Determine the [x, y] coordinate at the center of the cell enclosing the given text.  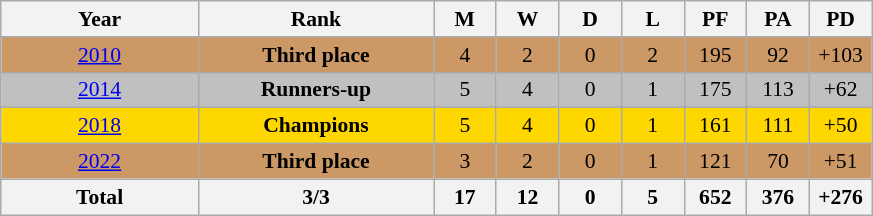
L [652, 19]
M [466, 19]
195 [716, 55]
Runners-up [316, 90]
111 [778, 126]
17 [466, 197]
2018 [100, 126]
376 [778, 197]
Champions [316, 126]
92 [778, 55]
D [590, 19]
161 [716, 126]
70 [778, 162]
Rank [316, 19]
2022 [100, 162]
121 [716, 162]
175 [716, 90]
PF [716, 19]
2010 [100, 55]
2014 [100, 90]
3/3 [316, 197]
Total [100, 197]
12 [528, 197]
+62 [840, 90]
652 [716, 197]
PA [778, 19]
W [528, 19]
PD [840, 19]
+276 [840, 197]
+103 [840, 55]
113 [778, 90]
+50 [840, 126]
+51 [840, 162]
Year [100, 19]
3 [466, 162]
